Scan for the cell matching the given text and deliver its [X, Y] coordinate at center. 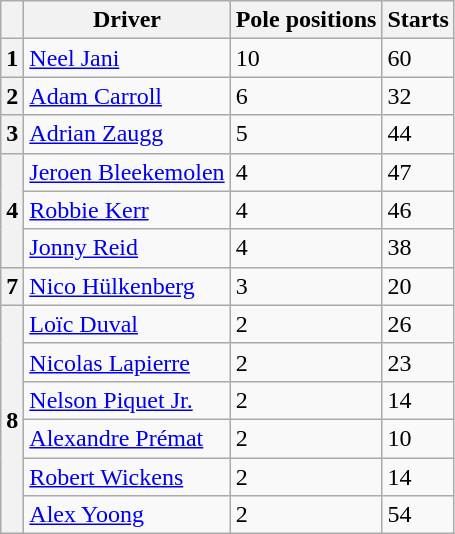
6 [306, 96]
Nicolas Lapierre [127, 362]
20 [418, 286]
Robert Wickens [127, 477]
23 [418, 362]
54 [418, 515]
Driver [127, 20]
32 [418, 96]
Alex Yoong [127, 515]
Robbie Kerr [127, 210]
44 [418, 134]
8 [12, 419]
Adrian Zaugg [127, 134]
Nelson Piquet Jr. [127, 400]
Loïc Duval [127, 324]
Alexandre Prémat [127, 438]
1 [12, 58]
46 [418, 210]
Nico Hülkenberg [127, 286]
47 [418, 172]
Pole positions [306, 20]
26 [418, 324]
Neel Jani [127, 58]
Adam Carroll [127, 96]
Starts [418, 20]
60 [418, 58]
5 [306, 134]
7 [12, 286]
38 [418, 248]
Jonny Reid [127, 248]
Jeroen Bleekemolen [127, 172]
